Provide the (X, Y) coordinate of the cell's center where the given text is located.  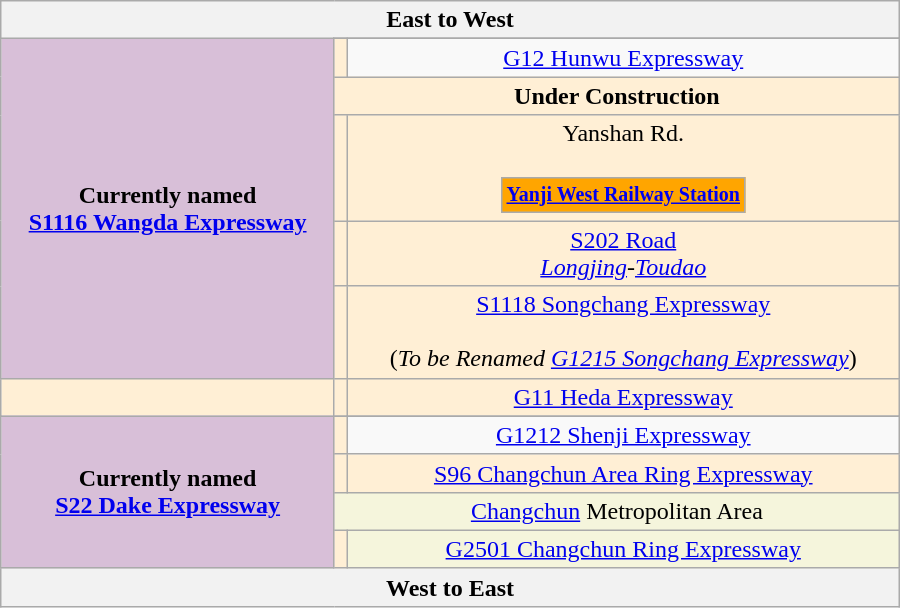
Currently named S22 Dake Expressway (168, 492)
S202 RoadLongjing-Toudao (623, 254)
S96 Changchun Area Ring Expressway (623, 473)
Yanshan Rd. Yanji West Railway Station (623, 168)
Changchun Metropolitan Area (616, 511)
G11 Heda Expressway (623, 397)
West to East (450, 587)
S1118 Songchang Expressway(To be Renamed G1215 Songchang Expressway) (623, 332)
G12 Hunwu Expressway (623, 58)
East to West (450, 20)
G2501 Changchun Ring Expressway (623, 549)
Yanji West Railway Station (623, 194)
Under Construction (616, 96)
G1212 Shenji Expressway (623, 435)
Currently named S1116 Wangda Expressway (168, 208)
